From the cell containing the given text, extract its center point as (X, Y) coordinate. 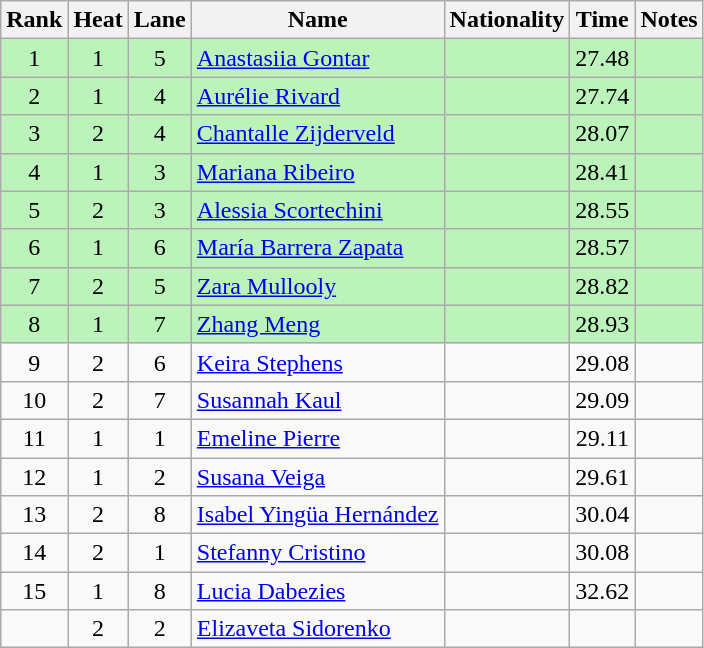
Notes (669, 20)
Zara Mullooly (318, 286)
28.41 (602, 172)
Rank (34, 20)
Stefanny Cristino (318, 553)
28.07 (602, 134)
28.82 (602, 286)
Emeline Pierre (318, 438)
27.74 (602, 96)
Elizaveta Sidorenko (318, 629)
29.61 (602, 477)
Keira Stephens (318, 362)
28.57 (602, 248)
30.04 (602, 515)
28.55 (602, 210)
29.09 (602, 400)
Heat (98, 20)
Lucia Dabezies (318, 591)
29.08 (602, 362)
Alessia Scortechini (318, 210)
Zhang Meng (318, 324)
María Barrera Zapata (318, 248)
29.11 (602, 438)
32.62 (602, 591)
9 (34, 362)
13 (34, 515)
30.08 (602, 553)
Aurélie Rivard (318, 96)
28.93 (602, 324)
11 (34, 438)
12 (34, 477)
15 (34, 591)
Susana Veiga (318, 477)
Susannah Kaul (318, 400)
10 (34, 400)
Lane (160, 20)
Name (318, 20)
Time (602, 20)
Mariana Ribeiro (318, 172)
Isabel Yingüa Hernández (318, 515)
Chantalle Zijderveld (318, 134)
14 (34, 553)
Nationality (507, 20)
Anastasiia Gontar (318, 58)
27.48 (602, 58)
